Detect which cell encompasses the target text, then output its (x, y) center coordinate. 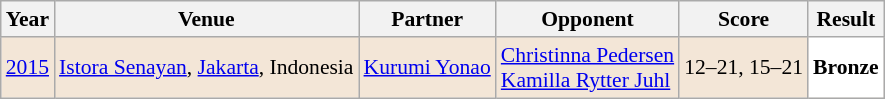
Kurumi Yonao (428, 68)
Venue (206, 19)
Result (846, 19)
Bronze (846, 68)
Opponent (588, 19)
Partner (428, 19)
Score (744, 19)
Year (28, 19)
2015 (28, 68)
Christinna Pedersen Kamilla Rytter Juhl (588, 68)
12–21, 15–21 (744, 68)
Istora Senayan, Jakarta, Indonesia (206, 68)
